For the text-containing cell, return its midpoint in [X, Y] coordinate format. 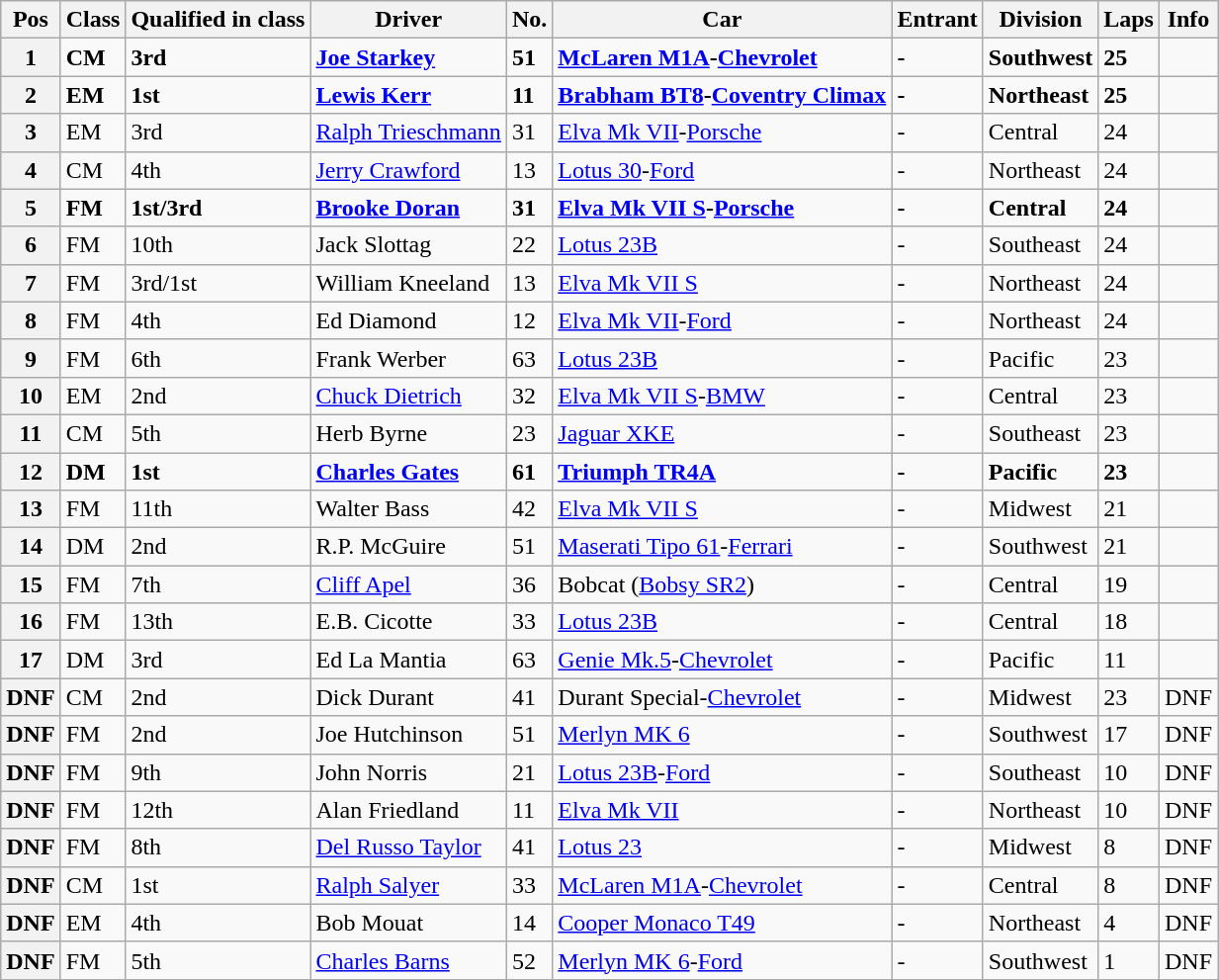
Pos [31, 20]
19 [1129, 584]
Entrant [937, 20]
Car [722, 20]
Elva Mk VII [722, 810]
Joe Hutchinson [408, 735]
42 [529, 509]
Lewis Kerr [408, 95]
Durant Special-Chevrolet [722, 697]
6th [218, 358]
Cliff Apel [408, 584]
John Norris [408, 772]
7th [218, 584]
E.B. Cicotte [408, 622]
Chuck Dietrich [408, 396]
Charles Gates [408, 472]
Jerry Crawford [408, 170]
Merlyn MK 6 [722, 735]
Brooke Doran [408, 208]
Driver [408, 20]
Elva Mk VII-Ford [722, 320]
Del Russo Taylor [408, 847]
Elva Mk VII-Porsche [722, 133]
William Kneeland [408, 283]
Bob Mouat [408, 923]
Division [1040, 20]
Jaguar XKE [722, 433]
1st/3rd [218, 208]
R.P. McGuire [408, 547]
Merlyn MK 6-Ford [722, 960]
Ralph Trieschmann [408, 133]
15 [31, 584]
Lotus 30-Ford [722, 170]
22 [529, 245]
Elva Mk VII S-Porsche [722, 208]
Joe Starkey [408, 57]
8th [218, 847]
Triumph TR4A [722, 472]
Genie Mk.5-Chevrolet [722, 660]
6 [31, 245]
2 [31, 95]
No. [529, 20]
Qualified in class [218, 20]
Dick Durant [408, 697]
Maserati Tipo 61-Ferrari [722, 547]
Elva Mk VII S-BMW [722, 396]
3rd/1st [218, 283]
Laps [1129, 20]
11th [218, 509]
Ed La Mantia [408, 660]
Alan Friedland [408, 810]
Class [93, 20]
9th [218, 772]
Ralph Salyer [408, 885]
Charles Barns [408, 960]
Cooper Monaco T49 [722, 923]
Bobcat (Bobsy SR2) [722, 584]
Walter Bass [408, 509]
12th [218, 810]
32 [529, 396]
Lotus 23B-Ford [722, 772]
36 [529, 584]
9 [31, 358]
61 [529, 472]
18 [1129, 622]
Brabham BT8-Coventry Climax [722, 95]
3 [31, 133]
Info [1188, 20]
7 [31, 283]
Frank Werber [408, 358]
10th [218, 245]
16 [31, 622]
13th [218, 622]
52 [529, 960]
5 [31, 208]
Herb Byrne [408, 433]
Ed Diamond [408, 320]
Lotus 23 [722, 847]
Jack Slottag [408, 245]
